From the cell containing the given text, extract its center point as (x, y) coordinate. 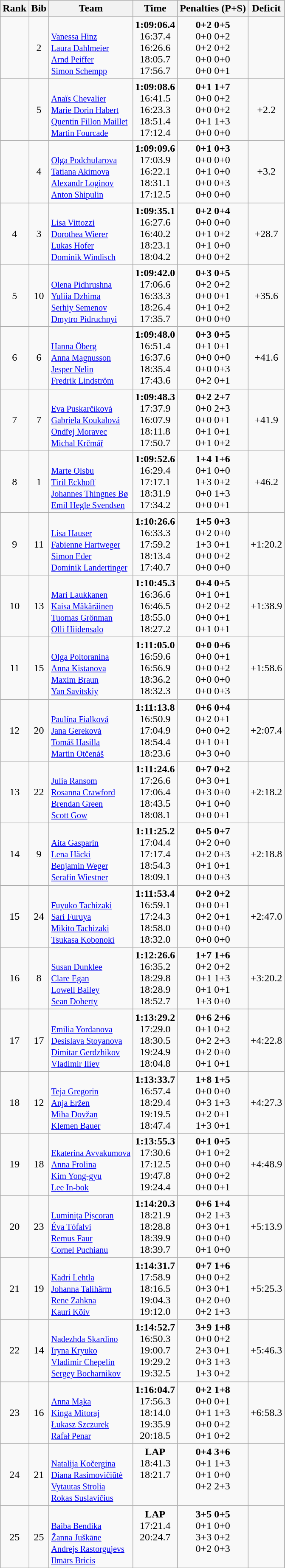
1:09:52.616:29.417:17.118:31.917:34.2 (155, 482)
Luminița PișcoranÉva TófalviRemus FaurCornel Puchianu (91, 1226)
Mari LaukkanenKaisa MäkäräinenTuomas GrönmanOlli Hiidensalo (91, 606)
+3.2 (266, 172)
0+1 0+30+0 0+00+1 0+00+0 0+30+0 0+0 (213, 172)
+2:07.4 (266, 730)
1+5 0+30+2 0+01+3 0+10+0 0+20+0 0+0 (213, 544)
1:14:52.716:50.319:00.719:29.219:32.5 (155, 1350)
1 (39, 482)
1:10:45.316:36.616:46.518:55.018:27.2 (155, 606)
0+2 0+50+0 0+20+2 0+20+0 0+00+0 0+1 (213, 48)
0+6 1+40+2 1+30+3 0+10+0 0+00+1 0+0 (213, 1226)
0+3 0+50+2 0+20+0 0+10+1 0+20+0 0+0 (213, 296)
0+1 0+50+1 0+20+0 0+00+0 0+20+0 0+1 (213, 1164)
Team (91, 8)
0+7 0+20+3 0+10+3 0+00+1 0+00+0 0+1 (213, 792)
Aita GasparinLena HäckiBenjamin WegerSerafin Wiestner (91, 854)
1:11:05.016:59.616:56.918:36.218:32.3 (155, 668)
Nadezhda SkardinoIryna KryukoVladimir ChepelinSergey Bocharnikov (91, 1350)
0+2 1+80+0 0+10+1 1+30+0 0+20+1 0+2 (213, 1413)
Time (155, 8)
2 (39, 48)
+5:25.3 (266, 1288)
+46.2 (266, 482)
+2:47.0 (266, 916)
+2:18.8 (266, 854)
Bib (39, 8)
Natalija KočerginaDiana RasimovičiūtėVytautas StroliaRokas Suslavičius (91, 1475)
+2:18.2 (266, 792)
+6:58.3 (266, 1413)
0+4 0+50+1 0+10+2 0+20+0 0+10+1 0+1 (213, 606)
Eva PuskarčíkováGabriela KoukalováOndřej MoravecMichal Krčmář (91, 420)
+3:20.2 (266, 978)
0+0 0+60+0 0+10+0 0+20+0 0+00+0 0+3 (213, 668)
Marte OlsbuTiril EckhoffJohannes Thingnes BøEmil Hegle Svendsen (91, 482)
+41.6 (266, 358)
LAP17:21.420:24.7 (155, 1537)
1:09:08.616:41.516:23.318:51.417:12.4 (155, 110)
1:11:25.217:04.417:17.418:54.318:09.1 (155, 854)
1:09:35.116:27.616:40.218:23.118:04.2 (155, 234)
Penalties (P+S) (213, 8)
Hanna ÖbergAnna MagnussonJesper NelinFredrik Lindström (91, 358)
Kadri LehtlaJohanna TalihärmRene ZahknaKauri Kõiv (91, 1288)
+5:46.3 (266, 1350)
+5:13.9 (266, 1226)
0+7 1+60+0 0+20+3 0+10+2 0+00+2 1+3 (213, 1288)
Baiba BendikaŽanna JuškāneAndrejs RastorgujevsIlmārs Bricis (91, 1537)
0+2 0+40+0 0+00+1 0+20+1 0+00+0 0+2 (213, 234)
Lisa HauserFabienne HartwegerSimon EderDominik Landertinger (91, 544)
1:12:26.616:35.218:29.818:28.918:52.7 (155, 978)
Deficit (266, 8)
0+4 3+60+1 1+30+1 0+00+2 2+3 (213, 1475)
Emilia YordanovaDesislava StoyanovaDimitar GerdzhikovVladimir Iliev (91, 1040)
0+6 0+40+2 0+10+0 0+20+1 0+10+3 0+0 (213, 730)
1+4 1+60+1 0+01+3 0+20+0 1+30+0 0+1 (213, 482)
3+5 0+50+1 0+03+3 0+20+2 0+3 (213, 1537)
1+7 1+60+2 0+20+1 1+30+1 0+11+3 0+0 (213, 978)
1+8 1+50+0 0+00+3 1+30+2 0+11+3 0+1 (213, 1102)
Olena PidhrushnaYuliia DzhimaSerhiy SemenovDmytro Pidruchnyi (91, 296)
Olga PoltoraninaAnna KistanovaMaxim BraunYan Savitskiy (91, 668)
+35.6 (266, 296)
Lisa VittozziDorothea WiererLukas HoferDominik Windisch (91, 234)
0+2 0+20+0 0+10+2 0+10+0 0+00+0 0+0 (213, 916)
1:11:13.816:50.917:04.918:54.418:23.6 (155, 730)
Anaïs ChevalierMarie Dorin HabertQuentin Fillon MailletMartin Fourcade (91, 110)
+2.2 (266, 110)
Paulína FialkováJana GerekováTomáš HasillaMartin Otčenáš (91, 730)
1:14:31.717:58.918:16.519:04.319:12.0 (155, 1288)
3 (39, 234)
LAP18:41.318:21.7 (155, 1475)
1:09:06.416:37.416:26.618:05.717:56.7 (155, 48)
+1:38.9 (266, 606)
Anna MąkaKinga MitorajŁukasz SzczurekRafał Penar (91, 1413)
1:11:53.416:59.117:24.318:58.018:32.0 (155, 916)
+4:48.9 (266, 1164)
1:13:29.217:29.018:30.519:24.918:04.8 (155, 1040)
1:16:04.717:56.318:14.019:35.920:18.5 (155, 1413)
3+9 1+80+0 0+22+3 0+10+3 1+31+3 0+2 (213, 1350)
0+2 2+70+0 2+30+0 0+10+1 0+10+1 0+2 (213, 420)
+1:20.2 (266, 544)
Rank (14, 8)
Susan DunkleeClare EganLowell BaileySean Doherty (91, 978)
1:09:48.016:51.416:37.618:35.417:43.6 (155, 358)
Vanessa HinzLaura DahlmeierArnd PeifferSimon Schempp (91, 48)
+1:58.6 (266, 668)
1:09:42.017:06.616:33.318:26.417:35.7 (155, 296)
1:10:26.616:33.317:59.218:13.417:40.7 (155, 544)
Julia RansomRosanna CrawfordBrendan GreenScott Gow (91, 792)
1:13:33.716:57.418:29.419:19.518:47.4 (155, 1102)
0+6 2+60+1 0+20+2 2+30+2 0+00+1 0+1 (213, 1040)
1:14:20.318:21.918:28.818:39.918:39.7 (155, 1226)
Teja GregorinAnja ErženMiha DovžanKlemen Bauer (91, 1102)
1:13:55.317:30.617:12.519:47.819:24.4 (155, 1164)
0+1 1+70+0 0+20+0 0+20+1 1+30+0 0+0 (213, 110)
0+5 0+70+2 0+00+2 0+30+1 0+10+0 0+3 (213, 854)
+4:22.8 (266, 1040)
0+3 0+50+1 0+10+0 0+00+0 0+30+2 0+1 (213, 358)
+41.9 (266, 420)
Ekaterina AvvakumovaAnna FrolinaKim Yong-gyuLee In-bok (91, 1164)
Olga PodchufarovaTatiana AkimovaAlexandr LoginovAnton Shipulin (91, 172)
Fuyuko TachizakiSari FuruyaMikito TachizakiTsukasa Kobonoki (91, 916)
1:09:48.317:37.916:07.918:11.817:50.7 (155, 420)
1:11:24.617:26.617:06.418:43.518:08.1 (155, 792)
1:09:09.617:03.916:22.118:31.117:12.5 (155, 172)
+28.7 (266, 234)
+4:27.3 (266, 1102)
